Find where the given text appears and provide that cell's center as [X, Y] coordinate. 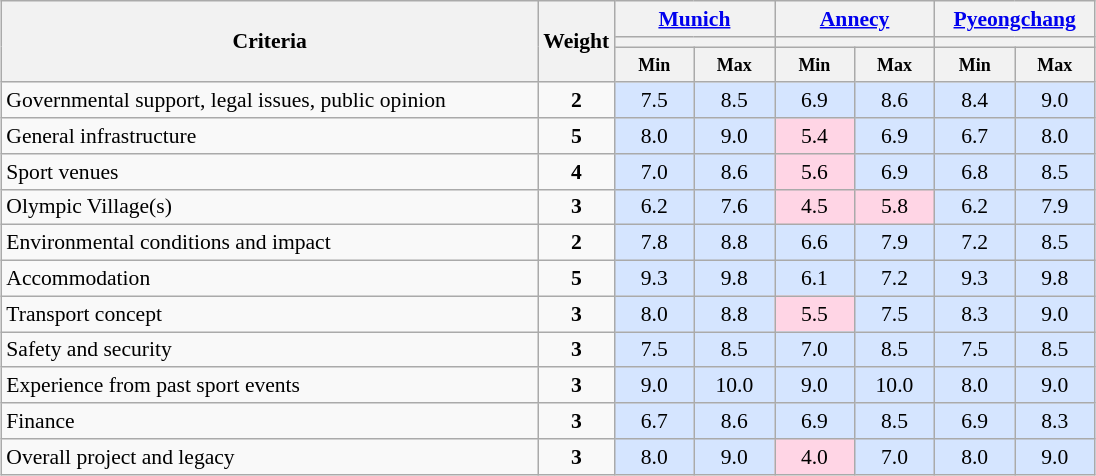
Finance [270, 421]
6.1 [814, 279]
7.6 [734, 207]
Accommodation [270, 279]
5.4 [814, 136]
6.8 [975, 172]
4.0 [814, 457]
Pyeongchang [1015, 19]
Transport concept [270, 314]
Criteria [270, 42]
Experience from past sport events [270, 386]
Environmental conditions and impact [270, 243]
7.8 [654, 243]
6.6 [814, 243]
Weight [576, 42]
8.4 [975, 101]
5.8 [894, 207]
Annecy [854, 19]
4.5 [814, 207]
Olympic Village(s) [270, 207]
5.5 [814, 314]
4 [576, 172]
Sport venues [270, 172]
General infrastructure [270, 136]
5.6 [814, 172]
Munich [694, 19]
Governmental support, legal issues, public opinion [270, 101]
Safety and security [270, 350]
Overall project and legacy [270, 457]
